Identify which cell holds the provided text, then report its (X, Y) central coordinate. 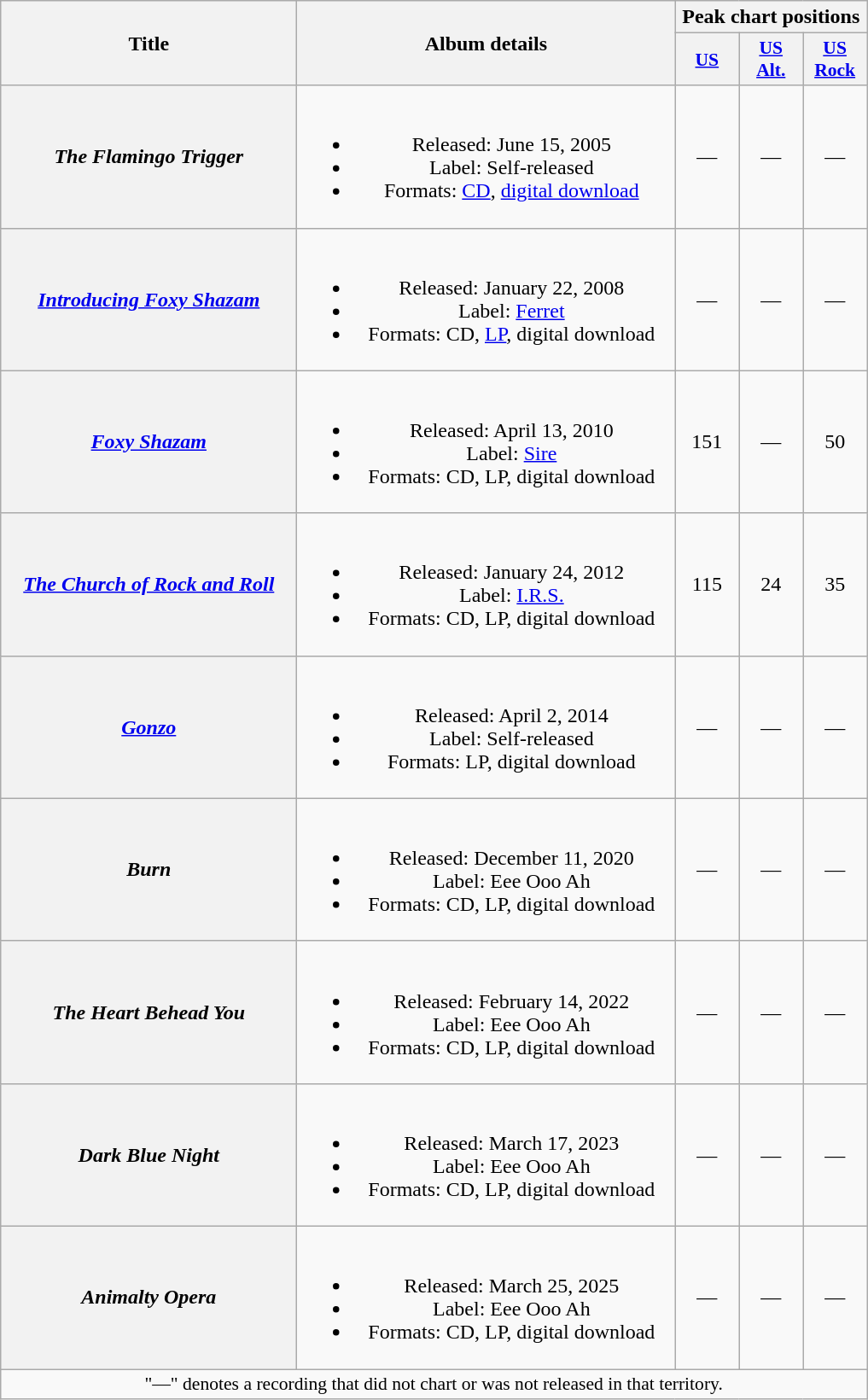
115 (707, 584)
Peak chart positions (772, 17)
Released: March 25, 2025Label: Eee Ooo AhFormats: CD, LP, digital download (486, 1298)
The Church of Rock and Roll (149, 584)
24 (772, 584)
Album details (486, 43)
50 (835, 442)
Introducing Foxy Shazam (149, 299)
Released: April 13, 2010Label: SireFormats: CD, LP, digital download (486, 442)
Released: January 22, 2008Label: FerretFormats: CD, LP, digital download (486, 299)
Dark Blue Night (149, 1154)
USRock (835, 60)
Animalty Opera (149, 1298)
Released: February 14, 2022Label: Eee Ooo AhFormats: CD, LP, digital download (486, 1012)
Foxy Shazam (149, 442)
Burn (149, 869)
The Heart Behead You (149, 1012)
US (707, 60)
Released: June 15, 2005Label: Self-releasedFormats: CD, digital download (486, 157)
USAlt. (772, 60)
Released: January 24, 2012Label: I.R.S.Formats: CD, LP, digital download (486, 584)
Released: March 17, 2023Label: Eee Ooo AhFormats: CD, LP, digital download (486, 1154)
Title (149, 43)
Released: December 11, 2020Label: Eee Ooo AhFormats: CD, LP, digital download (486, 869)
Released: April 2, 2014Label: Self-releasedFormats: LP, digital download (486, 727)
35 (835, 584)
Gonzo (149, 727)
"—" denotes a recording that did not chart or was not released in that territory. (434, 1385)
The Flamingo Trigger (149, 157)
151 (707, 442)
